For the text-containing cell, return its midpoint in (X, Y) coordinate format. 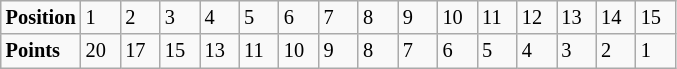
14 (616, 17)
Points (41, 51)
20 (101, 51)
12 (537, 17)
Position (41, 17)
17 (140, 51)
